Output the (x, y) coordinate of the center of the cell containing the given text.  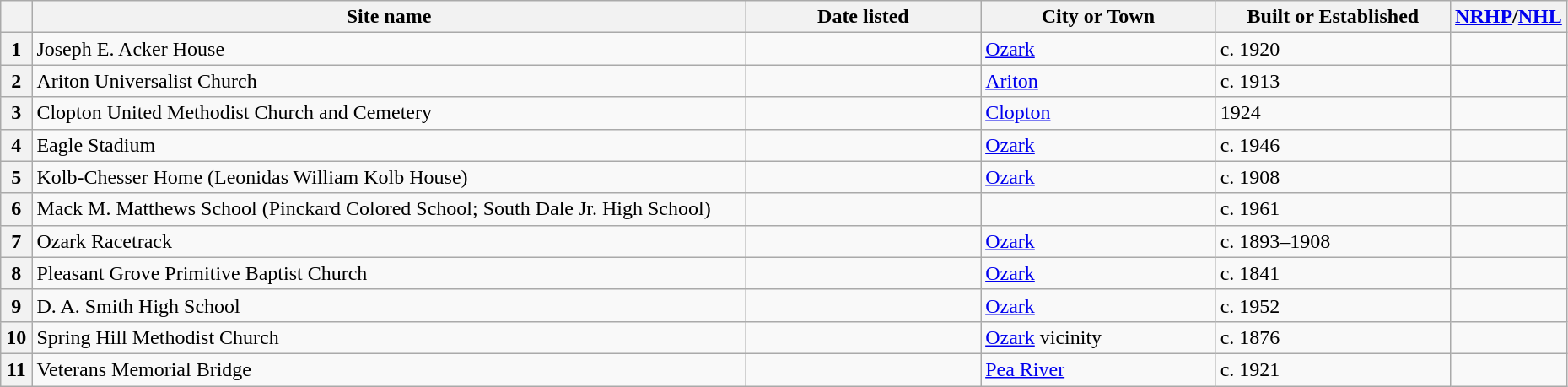
Pleasant Grove Primitive Baptist Church (389, 273)
Ariton (1098, 81)
c. 1961 (1333, 209)
Clopton United Methodist Church and Cemetery (389, 113)
Built or Established (1333, 17)
c. 1952 (1333, 305)
NRHP/NHL (1509, 17)
c. 1921 (1333, 369)
2 (17, 81)
6 (17, 209)
Joseph E. Acker House (389, 49)
c. 1876 (1333, 337)
Site name (389, 17)
1 (17, 49)
Spring Hill Methodist Church (389, 337)
c. 1920 (1333, 49)
Ozark Racetrack (389, 241)
Eagle Stadium (389, 145)
10 (17, 337)
Date listed (863, 17)
c. 1913 (1333, 81)
Ariton Universalist Church (389, 81)
7 (17, 241)
c. 1893–1908 (1333, 241)
City or Town (1098, 17)
c. 1841 (1333, 273)
3 (17, 113)
c. 1946 (1333, 145)
Kolb-Chesser Home (Leonidas William Kolb House) (389, 177)
9 (17, 305)
Pea River (1098, 369)
1924 (1333, 113)
5 (17, 177)
11 (17, 369)
Ozark vicinity (1098, 337)
Mack M. Matthews School (Pinckard Colored School; South Dale Jr. High School) (389, 209)
8 (17, 273)
D. A. Smith High School (389, 305)
4 (17, 145)
Clopton (1098, 113)
c. 1908 (1333, 177)
Veterans Memorial Bridge (389, 369)
